From the cell containing the given text, extract its center point as [x, y] coordinate. 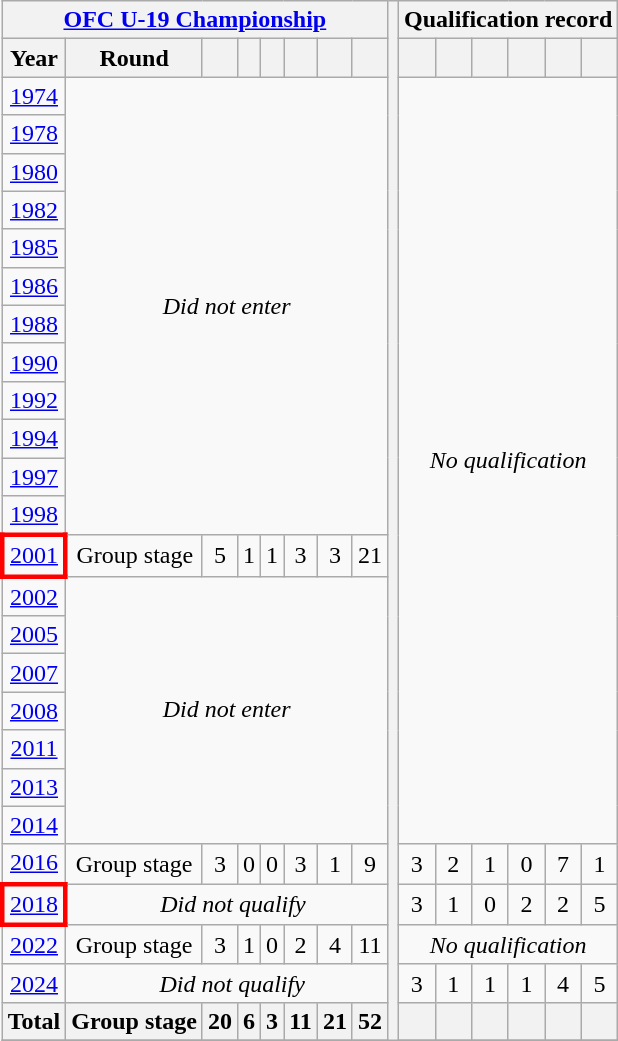
2024 [34, 983]
1978 [34, 134]
2007 [34, 673]
1986 [34, 286]
Year [34, 58]
2002 [34, 596]
20 [220, 1021]
1990 [34, 362]
2011 [34, 749]
52 [370, 1021]
2005 [34, 635]
Qualification record [508, 20]
2014 [34, 825]
1980 [34, 172]
1985 [34, 248]
1974 [34, 96]
7 [564, 864]
1998 [34, 516]
1992 [34, 400]
9 [370, 864]
1988 [34, 324]
1997 [34, 477]
1994 [34, 438]
2013 [34, 787]
2001 [34, 556]
Round [134, 58]
2022 [34, 945]
1982 [34, 210]
2016 [34, 864]
6 [248, 1021]
2018 [34, 904]
OFC U-19 Championship [194, 20]
Total [34, 1021]
2008 [34, 711]
